Extract the [X, Y] coordinate from the center of the cell holding the provided text.  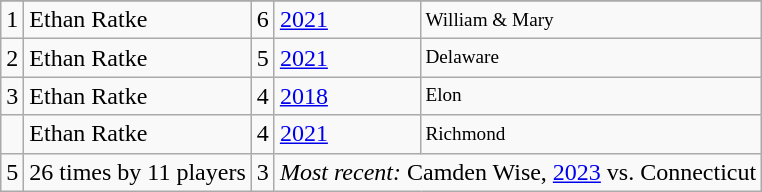
Most recent: Camden Wise, 2023 vs. Connecticut [518, 172]
Richmond [592, 134]
1 [12, 20]
2018 [348, 96]
26 times by 11 players [138, 172]
Elon [592, 96]
6 [262, 20]
William & Mary [592, 20]
Delaware [592, 58]
2 [12, 58]
